Determine the [x, y] coordinate at the center of the cell enclosing the given text.  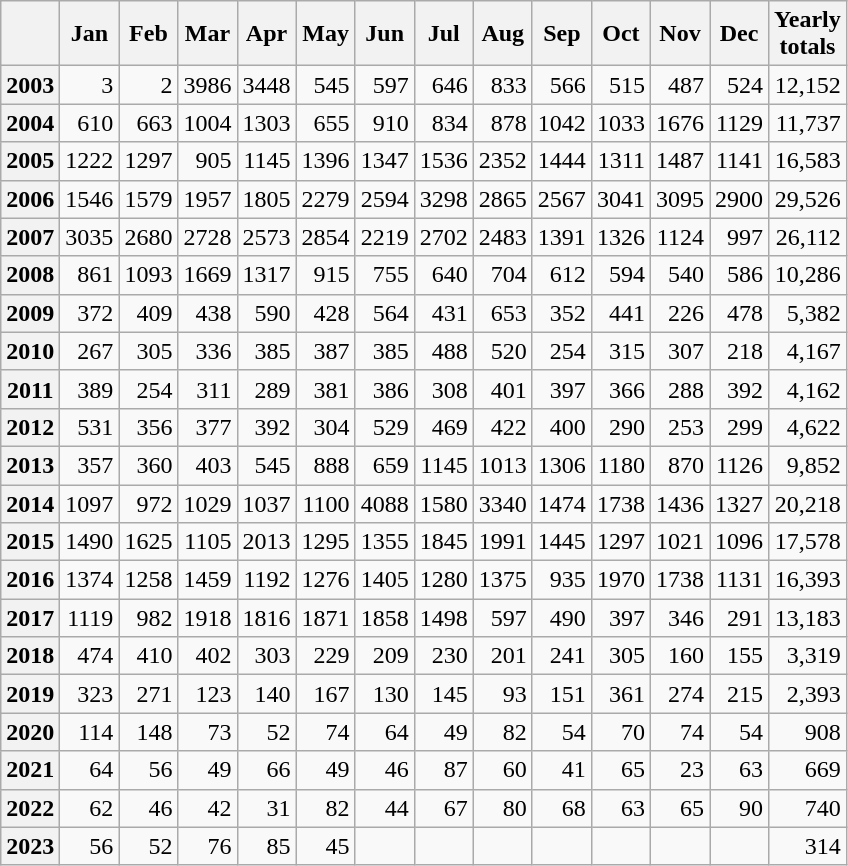
Sep [562, 34]
520 [502, 351]
62 [90, 808]
2680 [148, 237]
299 [740, 427]
323 [90, 694]
2014 [30, 503]
1396 [326, 161]
1258 [148, 580]
2019 [30, 694]
1374 [90, 580]
60 [502, 770]
2022 [30, 808]
3035 [90, 237]
1306 [562, 465]
1474 [562, 503]
402 [208, 656]
1033 [620, 123]
160 [680, 656]
3986 [208, 85]
2702 [444, 237]
487 [680, 85]
655 [326, 123]
352 [562, 313]
93 [502, 694]
218 [740, 351]
303 [266, 656]
540 [680, 275]
209 [384, 656]
1192 [266, 580]
1326 [620, 237]
90 [740, 808]
11,737 [808, 123]
1029 [208, 503]
1105 [208, 542]
431 [444, 313]
1276 [326, 580]
2003 [30, 85]
2023 [30, 846]
3298 [444, 199]
1093 [148, 275]
366 [620, 389]
1970 [620, 580]
2567 [562, 199]
659 [384, 465]
1669 [208, 275]
834 [444, 123]
114 [90, 732]
2004 [30, 123]
1405 [384, 580]
215 [740, 694]
201 [502, 656]
1436 [680, 503]
1580 [444, 503]
372 [90, 313]
346 [680, 618]
1042 [562, 123]
31 [266, 808]
524 [740, 85]
982 [148, 618]
704 [502, 275]
1295 [326, 542]
833 [502, 85]
531 [90, 427]
17,578 [808, 542]
9,852 [808, 465]
2010 [30, 351]
410 [148, 656]
16,583 [808, 161]
1180 [620, 465]
1124 [680, 237]
3041 [620, 199]
438 [208, 313]
2008 [30, 275]
155 [740, 656]
1222 [90, 161]
45 [326, 846]
1957 [208, 199]
564 [384, 313]
85 [266, 846]
2728 [208, 237]
Yearlytotals [808, 34]
972 [148, 503]
515 [620, 85]
4,162 [808, 389]
1816 [266, 618]
Nov [680, 34]
2865 [502, 199]
740 [808, 808]
478 [740, 313]
2594 [384, 199]
356 [148, 427]
151 [562, 694]
311 [208, 389]
2009 [30, 313]
387 [326, 351]
2021 [30, 770]
3 [90, 85]
1311 [620, 161]
229 [326, 656]
1676 [680, 123]
646 [444, 85]
1327 [740, 503]
Mar [208, 34]
1858 [384, 618]
2006 [30, 199]
230 [444, 656]
1805 [266, 199]
1871 [326, 618]
2005 [30, 161]
1021 [680, 542]
878 [502, 123]
357 [90, 465]
4,167 [808, 351]
308 [444, 389]
145 [444, 694]
1141 [740, 161]
1487 [680, 161]
910 [384, 123]
360 [148, 465]
1536 [444, 161]
307 [680, 351]
2483 [502, 237]
167 [326, 694]
76 [208, 846]
304 [326, 427]
1391 [562, 237]
2012 [30, 427]
428 [326, 313]
2 [148, 85]
1546 [90, 199]
29,526 [808, 199]
401 [502, 389]
441 [620, 313]
2352 [502, 161]
361 [620, 694]
935 [562, 580]
241 [562, 656]
May [326, 34]
70 [620, 732]
3095 [680, 199]
1347 [384, 161]
4,622 [808, 427]
1013 [502, 465]
2018 [30, 656]
861 [90, 275]
5,382 [808, 313]
1004 [208, 123]
870 [680, 465]
1445 [562, 542]
1303 [266, 123]
422 [502, 427]
669 [808, 770]
1579 [148, 199]
381 [326, 389]
3,319 [808, 656]
610 [90, 123]
2573 [266, 237]
400 [562, 427]
594 [620, 275]
2219 [384, 237]
26,112 [808, 237]
66 [266, 770]
377 [208, 427]
2007 [30, 237]
253 [680, 427]
42 [208, 808]
314 [808, 846]
586 [740, 275]
Oct [620, 34]
1126 [740, 465]
2017 [30, 618]
226 [680, 313]
44 [384, 808]
140 [266, 694]
2854 [326, 237]
274 [680, 694]
Jan [90, 34]
271 [148, 694]
16,393 [808, 580]
653 [502, 313]
1131 [740, 580]
12,152 [808, 85]
Jun [384, 34]
612 [562, 275]
755 [384, 275]
1918 [208, 618]
389 [90, 389]
1991 [502, 542]
2900 [740, 199]
67 [444, 808]
23 [680, 770]
1625 [148, 542]
1317 [266, 275]
529 [384, 427]
1459 [208, 580]
474 [90, 656]
1375 [502, 580]
291 [740, 618]
41 [562, 770]
4088 [384, 503]
640 [444, 275]
1100 [326, 503]
267 [90, 351]
488 [444, 351]
1037 [266, 503]
Apr [266, 34]
490 [562, 618]
403 [208, 465]
289 [266, 389]
2020 [30, 732]
2016 [30, 580]
3340 [502, 503]
905 [208, 161]
336 [208, 351]
386 [384, 389]
1498 [444, 618]
409 [148, 313]
2011 [30, 389]
Jul [444, 34]
130 [384, 694]
888 [326, 465]
10,286 [808, 275]
469 [444, 427]
148 [148, 732]
1845 [444, 542]
1490 [90, 542]
Feb [148, 34]
908 [808, 732]
1444 [562, 161]
68 [562, 808]
1280 [444, 580]
123 [208, 694]
1096 [740, 542]
Aug [502, 34]
20,218 [808, 503]
315 [620, 351]
997 [740, 237]
1129 [740, 123]
566 [562, 85]
288 [680, 389]
80 [502, 808]
Dec [740, 34]
87 [444, 770]
73 [208, 732]
663 [148, 123]
290 [620, 427]
1097 [90, 503]
915 [326, 275]
2015 [30, 542]
590 [266, 313]
1119 [90, 618]
1355 [384, 542]
13,183 [808, 618]
2,393 [808, 694]
3448 [266, 85]
2279 [326, 199]
